From the cell containing the given text, extract its center point as (X, Y) coordinate. 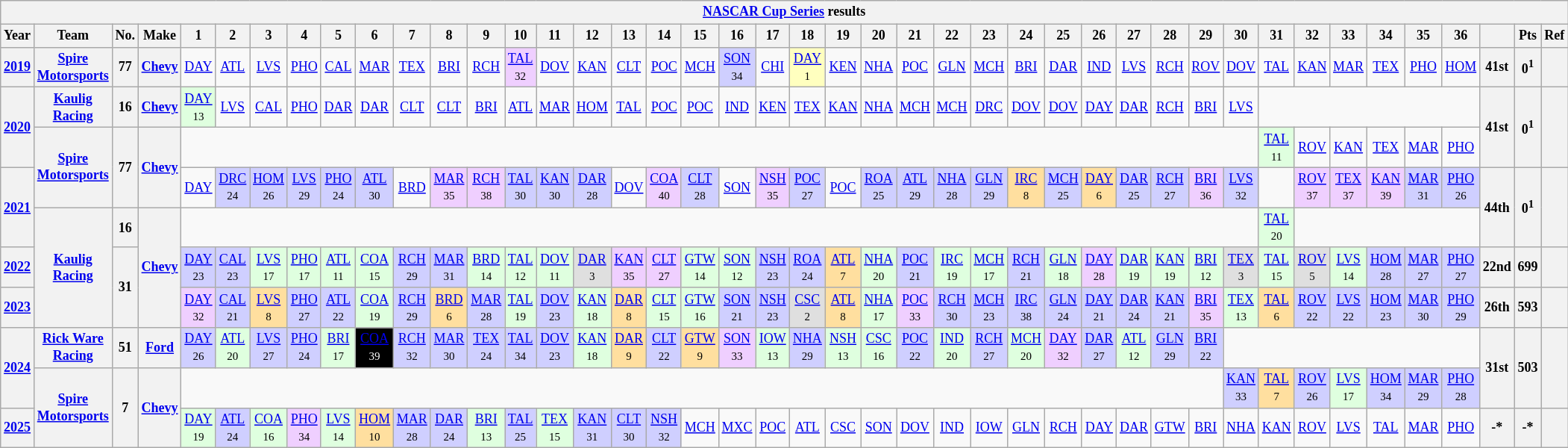
TEX3 (1241, 267)
ROV26 (1312, 388)
PHO34 (304, 428)
RCH38 (486, 187)
TAL11 (1276, 147)
2025 (18, 428)
ROV5 (1312, 267)
BRI35 (1205, 308)
LVS29 (304, 187)
MCH23 (989, 308)
Ref (1555, 36)
2 (233, 36)
TEX15 (555, 428)
NHA20 (879, 267)
TAL7 (1276, 388)
13 (629, 36)
PHO29 (1461, 308)
HOM23 (1386, 308)
15 (700, 36)
COA39 (374, 348)
LVS8 (269, 308)
29 (1205, 36)
KAN30 (555, 187)
TAL6 (1276, 308)
19 (843, 36)
CLT27 (664, 267)
CAL23 (233, 267)
BRD14 (486, 267)
Pts (1528, 36)
HOM10 (374, 428)
24 (1026, 36)
10 (520, 36)
ATL24 (233, 428)
MAR35 (449, 187)
ROA25 (879, 187)
DRC24 (233, 187)
18 (808, 36)
ATL22 (339, 308)
6 (374, 36)
LVS22 (1349, 308)
DAY28 (1100, 267)
MCH25 (1063, 187)
699 (1528, 267)
COA16 (269, 428)
4 (304, 36)
TEX37 (1349, 187)
12 (592, 36)
CLT30 (629, 428)
DAY21 (1100, 308)
44th (1496, 208)
RCH21 (1026, 267)
ATL20 (233, 348)
1 (198, 36)
SON34 (737, 67)
8 (449, 36)
25 (1063, 36)
TAL19 (520, 308)
2021 (18, 208)
ATL29 (915, 187)
TAL30 (520, 187)
MAR29 (1423, 388)
COA19 (374, 308)
DAY19 (198, 428)
23 (989, 36)
BRI36 (1205, 187)
SON12 (737, 267)
22nd (1496, 267)
TEX13 (1241, 308)
NSH13 (843, 348)
26th (1496, 308)
CSC2 (808, 308)
17 (773, 36)
SON33 (737, 348)
IRC19 (952, 267)
33 (1349, 36)
DAR3 (592, 267)
DAY1 (808, 67)
NASCAR Cup Series results (785, 12)
KAN33 (1241, 388)
NSH32 (664, 428)
DAY26 (198, 348)
TAL25 (520, 428)
ATL8 (843, 308)
DAR25 (1134, 187)
DAR27 (1100, 348)
TEX24 (486, 348)
DAY13 (198, 108)
NHA28 (952, 187)
DAR19 (1134, 267)
ATL7 (843, 267)
IND20 (952, 348)
CSC (843, 428)
32 (1312, 36)
27 (1134, 36)
2023 (18, 308)
3 (269, 36)
ROA24 (808, 267)
31st (1496, 367)
Make (160, 36)
21 (915, 36)
BRI13 (486, 428)
CLT28 (700, 187)
26 (1100, 36)
GTW9 (700, 348)
Ford (160, 348)
NHA29 (808, 348)
2019 (18, 67)
TAL15 (1276, 267)
MCH20 (1026, 348)
BRI22 (1205, 348)
KAN19 (1170, 267)
KAN31 (592, 428)
36 (1461, 36)
PHO26 (1461, 187)
HOM26 (269, 187)
MAR27 (1423, 267)
COA15 (374, 267)
ROV22 (1312, 308)
DRC (989, 108)
IRC8 (1026, 187)
POC21 (915, 267)
SON21 (737, 308)
KAN39 (1386, 187)
11 (555, 36)
20 (879, 36)
14 (664, 36)
IOW (989, 428)
PHO28 (1461, 388)
593 (1528, 308)
DAR8 (629, 308)
NHA17 (879, 308)
9 (486, 36)
DAR28 (592, 187)
MXC (737, 428)
34 (1386, 36)
ATL30 (374, 187)
22 (952, 36)
POC33 (915, 308)
DAY23 (198, 267)
TAL12 (520, 267)
LVS32 (1241, 187)
BRD6 (449, 308)
5 (339, 36)
BRD (412, 187)
BRI17 (339, 348)
MCH17 (989, 267)
COA40 (664, 187)
POC22 (915, 348)
2022 (18, 267)
GLN24 (1063, 308)
POC27 (808, 187)
IOW13 (773, 348)
30 (1241, 36)
CLT22 (664, 348)
DOV11 (555, 267)
CLT15 (664, 308)
CHI (773, 67)
KAN35 (629, 267)
503 (1528, 367)
35 (1423, 36)
GTW14 (700, 267)
Team (73, 36)
Rick Ware Racing (73, 348)
LVS27 (269, 348)
2024 (18, 367)
GTW (1170, 428)
ATL12 (1134, 348)
NSH35 (773, 187)
PHO17 (304, 267)
TAL20 (1276, 228)
No. (125, 36)
CSC16 (879, 348)
RCH30 (952, 308)
HOM28 (1386, 267)
2020 (18, 127)
CAL21 (233, 308)
51 (125, 348)
GTW16 (700, 308)
Year (18, 36)
IRC38 (1026, 308)
TAL32 (520, 67)
ROV37 (1312, 187)
28 (1170, 36)
KAN21 (1170, 308)
ATL11 (339, 267)
HOM34 (1386, 388)
TAL34 (520, 348)
GLN18 (1063, 267)
DAY6 (1100, 187)
DAR9 (629, 348)
RCH32 (412, 348)
BRI12 (1205, 267)
